Determine the (X, Y) coordinate at the center of the cell enclosing the given text.  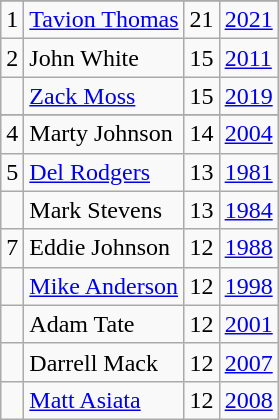
2 (12, 58)
2004 (248, 134)
1988 (248, 248)
1984 (248, 210)
14 (202, 134)
2008 (248, 400)
Marty Johnson (104, 134)
2019 (248, 96)
1981 (248, 172)
Del Rodgers (104, 172)
2001 (248, 324)
7 (12, 248)
2007 (248, 362)
Matt Asiata (104, 400)
Zack Moss (104, 96)
5 (12, 172)
4 (12, 134)
1998 (248, 286)
2021 (248, 20)
Mike Anderson (104, 286)
Mark Stevens (104, 210)
John White (104, 58)
1 (12, 20)
Tavion Thomas (104, 20)
Adam Tate (104, 324)
Eddie Johnson (104, 248)
2011 (248, 58)
Darrell Mack (104, 362)
21 (202, 20)
